Determine the (x, y) coordinate at the center of the cell enclosing the given text.  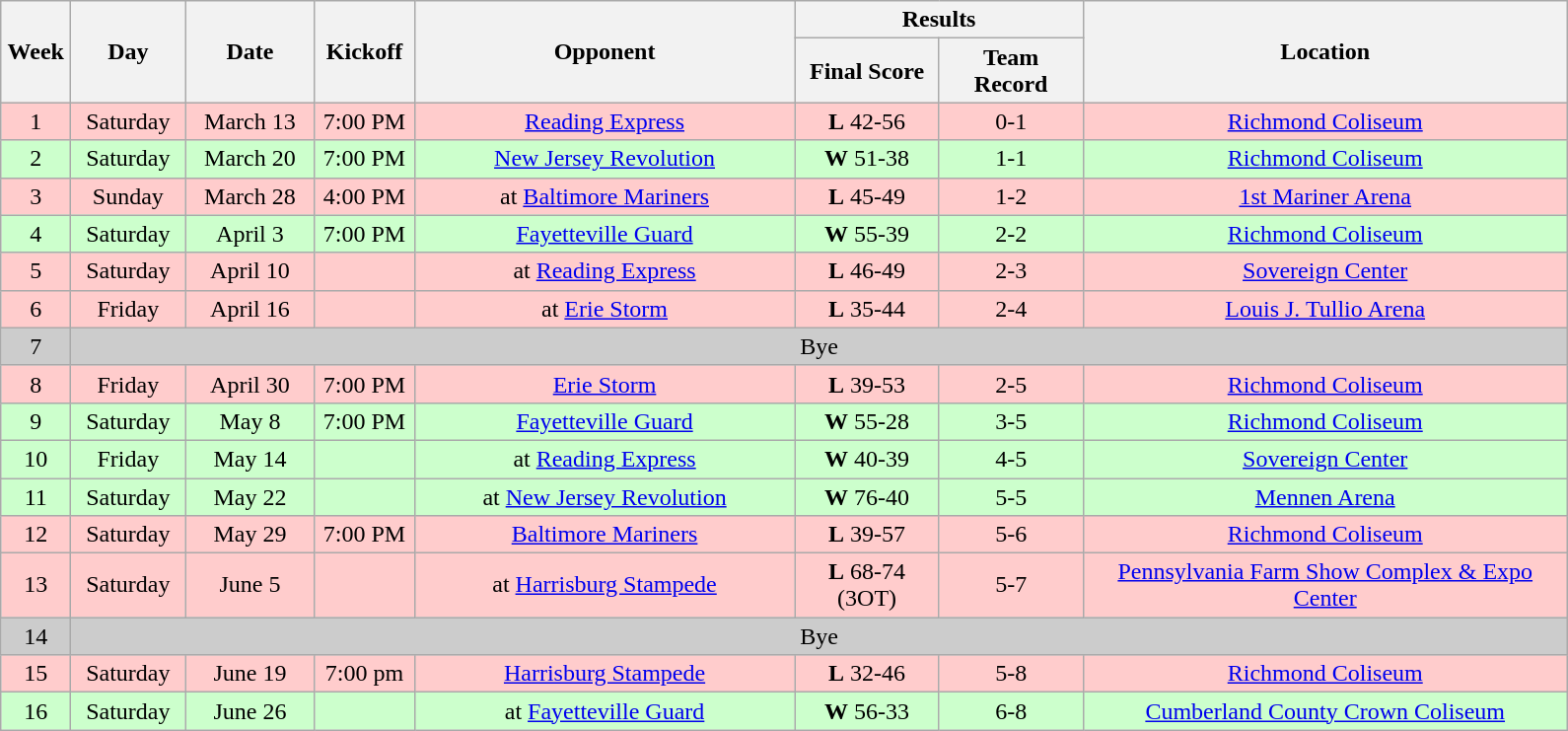
March 28 (250, 196)
12 (36, 535)
15 (36, 674)
Baltimore Mariners (605, 535)
Date (250, 51)
16 (36, 711)
Sunday (128, 196)
3 (36, 196)
Opponent (605, 51)
W 40-39 (867, 459)
3-5 (1011, 421)
2-5 (1011, 384)
W 55-28 (867, 421)
2-4 (1011, 309)
1-1 (1011, 159)
April 10 (250, 271)
L 39-57 (867, 535)
May 8 (250, 421)
5-5 (1011, 496)
6 (36, 309)
Results (939, 20)
5-6 (1011, 535)
Mennen Arena (1325, 496)
May 29 (250, 535)
4-5 (1011, 459)
5 (36, 271)
New Jersey Revolution (605, 159)
5-7 (1011, 586)
1 (36, 121)
2 (36, 159)
Erie Storm (605, 384)
Location (1325, 51)
4 (36, 234)
0-1 (1011, 121)
1-2 (1011, 196)
W 76-40 (867, 496)
4:00 PM (365, 196)
1st Mariner Arena (1325, 196)
April 16 (250, 309)
Kickoff (365, 51)
April 3 (250, 234)
at Harrisburg Stampede (605, 586)
L 68-74 (3OT) (867, 586)
W 55-39 (867, 234)
Cumberland County Crown Coliseum (1325, 711)
W 56-33 (867, 711)
L 32-46 (867, 674)
Week (36, 51)
9 (36, 421)
at Baltimore Mariners (605, 196)
May 14 (250, 459)
6-8 (1011, 711)
L 42-56 (867, 121)
April 30 (250, 384)
13 (36, 586)
Reading Express (605, 121)
L 46-49 (867, 271)
L 39-53 (867, 384)
2-3 (1011, 271)
10 (36, 459)
June 19 (250, 674)
5-8 (1011, 674)
June 5 (250, 586)
May 22 (250, 496)
Louis J. Tullio Arena (1325, 309)
7:00 pm (365, 674)
8 (36, 384)
March 20 (250, 159)
at Fayetteville Guard (605, 711)
March 13 (250, 121)
Team Record (1011, 71)
at Erie Storm (605, 309)
Harrisburg Stampede (605, 674)
L 35-44 (867, 309)
11 (36, 496)
Pennsylvania Farm Show Complex & Expo Center (1325, 586)
at New Jersey Revolution (605, 496)
7 (36, 346)
L 45-49 (867, 196)
W 51-38 (867, 159)
June 26 (250, 711)
14 (36, 636)
Day (128, 51)
2-2 (1011, 234)
Final Score (867, 71)
